Search for the cell housing the specified text and yield its (X, Y) center coordinate. 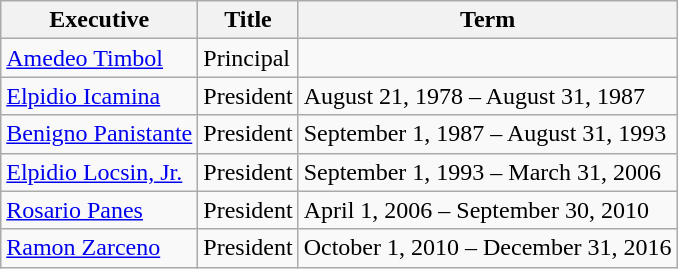
Ramon Zarceno (100, 248)
September 1, 1987 – August 31, 1993 (488, 134)
April 1, 2006 – September 30, 2010 (488, 210)
Amedeo Timbol (100, 58)
September 1, 1993 – March 31, 2006 (488, 172)
October 1, 2010 – December 31, 2016 (488, 248)
Benigno Panistante (100, 134)
Executive (100, 20)
Elpidio Locsin, Jr. (100, 172)
Principal (248, 58)
August 21, 1978 – August 31, 1987 (488, 96)
Elpidio Icamina (100, 96)
Rosario Panes (100, 210)
Title (248, 20)
Term (488, 20)
